Pinpoint the cell where the given text exists, returning its (x, y) midpoint coordinate. 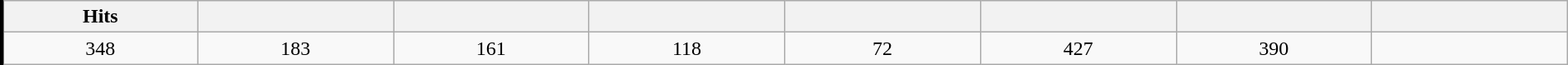
427 (1078, 48)
348 (99, 48)
390 (1274, 48)
183 (296, 48)
161 (491, 48)
Hits (99, 17)
118 (686, 48)
72 (883, 48)
